Search for the cell housing the specified text and yield its [X, Y] center coordinate. 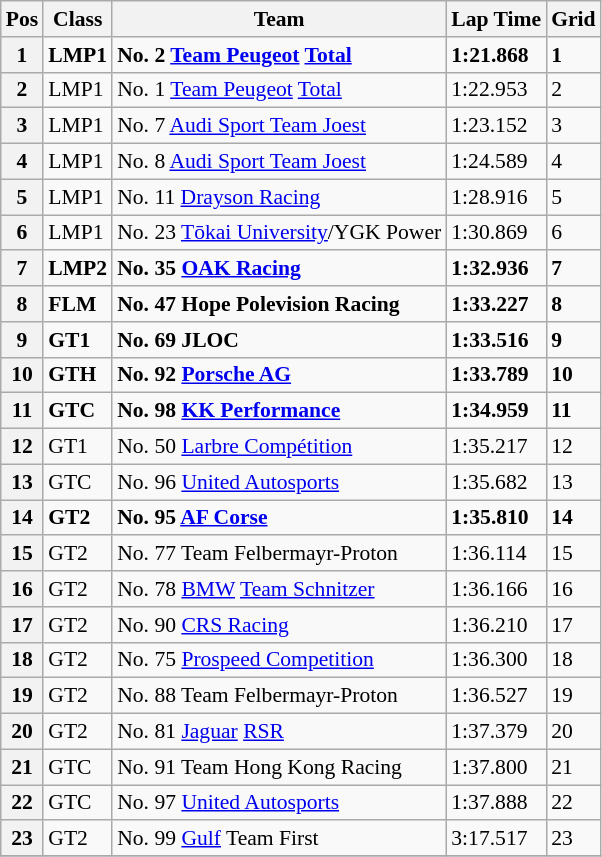
No. 81 Jaguar RSR [279, 732]
FLM [78, 304]
No. 98 KK Performance [279, 411]
1:24.589 [496, 162]
1:28.916 [496, 197]
No. 8 Audi Sport Team Joest [279, 162]
Grid [574, 19]
1:23.152 [496, 126]
Team [279, 19]
No. 75 Prospeed Competition [279, 660]
1:35.810 [496, 518]
No. 78 BMW Team Schnitzer [279, 589]
No. 77 Team Felbermayr-Proton [279, 554]
3:17.517 [496, 839]
No. 23 Tōkai University/YGK Power [279, 233]
1:30.869 [496, 233]
LMP2 [78, 269]
1:36.210 [496, 625]
No. 91 Team Hong Kong Racing [279, 767]
No. 7 Audi Sport Team Joest [279, 126]
1:34.959 [496, 411]
1:36.300 [496, 660]
Lap Time [496, 19]
No. 97 United Autosports [279, 803]
1:36.114 [496, 554]
1:36.166 [496, 589]
No. 69 JLOC [279, 340]
No. 2 Team Peugeot Total [279, 55]
No. 50 Larbre Compétition [279, 447]
1:37.888 [496, 803]
1:33.516 [496, 340]
1:36.527 [496, 696]
No. 92 Porsche AG [279, 375]
1:32.936 [496, 269]
No. 35 OAK Racing [279, 269]
No. 96 United Autosports [279, 482]
No. 47 Hope Polevision Racing [279, 304]
1:35.217 [496, 447]
No. 88 Team Felbermayr-Proton [279, 696]
No. 1 Team Peugeot Total [279, 90]
GTH [78, 375]
No. 95 AF Corse [279, 518]
1:35.682 [496, 482]
1:33.789 [496, 375]
No. 90 CRS Racing [279, 625]
No. 99 Gulf Team First [279, 839]
1:33.227 [496, 304]
Pos [22, 19]
Class [78, 19]
1:37.800 [496, 767]
1:21.868 [496, 55]
1:37.379 [496, 732]
1:22.953 [496, 90]
No. 11 Drayson Racing [279, 197]
